Identify which cell holds the provided text, then report its (X, Y) central coordinate. 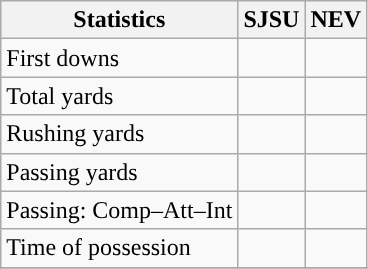
Passing: Comp–Att–Int (120, 210)
Rushing yards (120, 134)
Passing yards (120, 172)
First downs (120, 58)
SJSU (272, 20)
Statistics (120, 20)
Total yards (120, 96)
Time of possession (120, 248)
NEV (336, 20)
